Provide the [X, Y] coordinate of the cell's center where the given text is located.  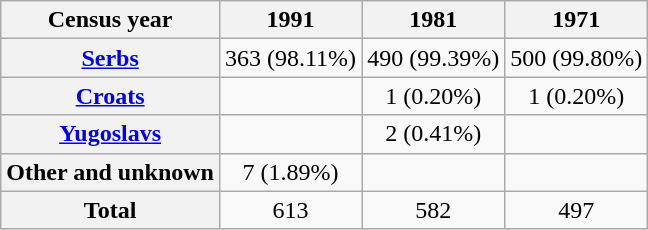
490 (99.39%) [434, 58]
7 (1.89%) [290, 172]
Other and unknown [110, 172]
363 (98.11%) [290, 58]
582 [434, 210]
Serbs [110, 58]
Total [110, 210]
613 [290, 210]
500 (99.80%) [576, 58]
497 [576, 210]
1991 [290, 20]
1971 [576, 20]
Yugoslavs [110, 134]
Croats [110, 96]
1981 [434, 20]
Census year [110, 20]
2 (0.41%) [434, 134]
